Pinpoint the cell where the given text exists, returning its (x, y) midpoint coordinate. 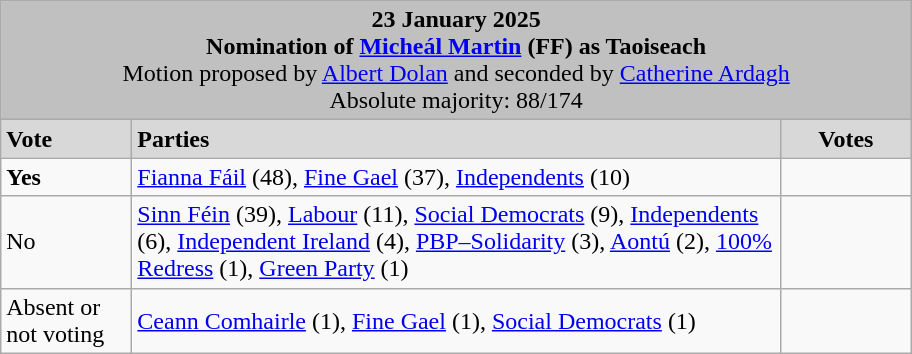
Ceann Comhairle (1), Fine Gael (1), Social Democrats (1) (456, 320)
Yes (66, 177)
Absent or not voting (66, 320)
Fianna Fáil (48), Fine Gael (37), Independents (10) (456, 177)
Vote (66, 139)
No (66, 242)
Parties (456, 139)
Votes (846, 139)
